Return the [x, y] coordinate for the center point of the cell that contains the specified text.  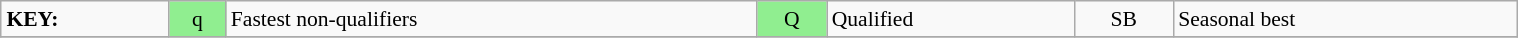
q [198, 19]
KEY: [85, 19]
Fastest non-qualifiers [492, 19]
Q [792, 19]
SB [1124, 19]
Qualified [951, 19]
Seasonal best [1344, 19]
